Pinpoint the cell where the given text exists, returning its (X, Y) midpoint coordinate. 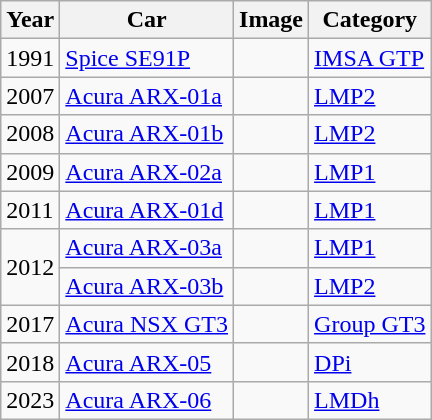
Image (272, 20)
2007 (30, 96)
2023 (30, 400)
Car (147, 20)
2011 (30, 210)
1991 (30, 58)
Acura ARX-01b (147, 134)
Acura ARX-03a (147, 248)
Spice SE91P (147, 58)
Year (30, 20)
LMDh (370, 400)
2008 (30, 134)
Acura ARX-05 (147, 362)
Category (370, 20)
2017 (30, 324)
DPi (370, 362)
2009 (30, 172)
Acura NSX GT3 (147, 324)
Acura ARX-02a (147, 172)
Acura ARX-01a (147, 96)
Acura ARX-01d (147, 210)
Group GT3 (370, 324)
IMSA GTP (370, 58)
2012 (30, 267)
Acura ARX-03b (147, 286)
Acura ARX-06 (147, 400)
2018 (30, 362)
